Extract the [X, Y] coordinate from the center of the cell holding the provided text.  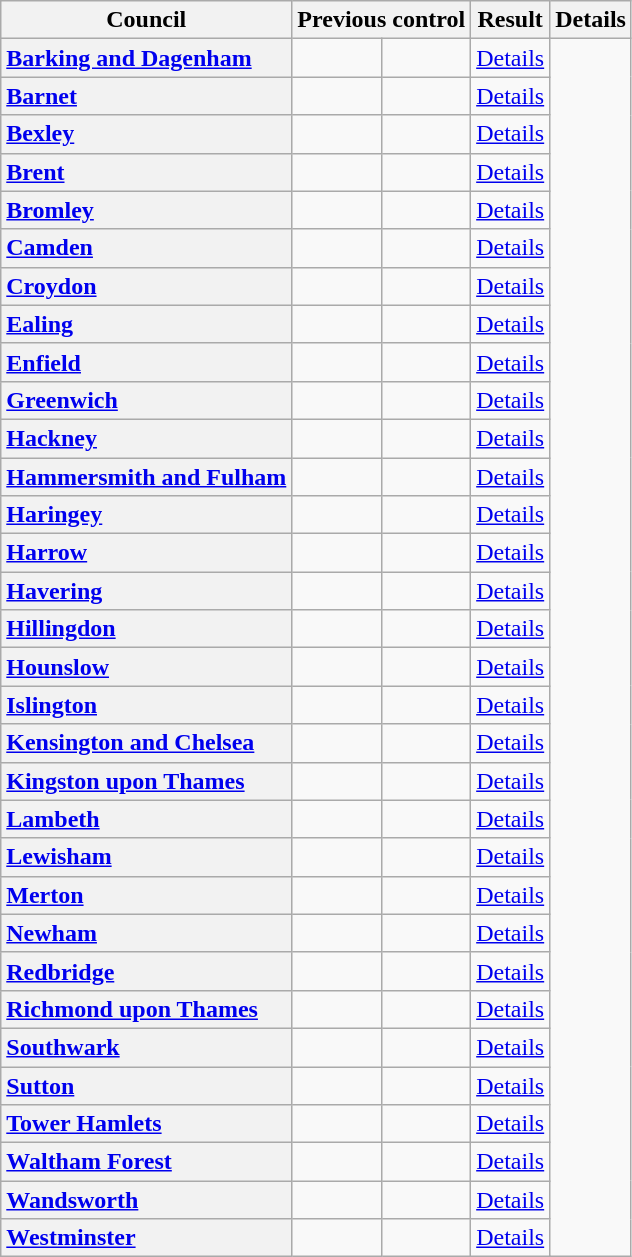
Kingston upon Thames [146, 781]
Tower Hamlets [146, 1124]
Hackney [146, 438]
Havering [146, 591]
Harrow [146, 553]
Previous control [382, 20]
Barking and Dagenham [146, 58]
Croydon [146, 286]
Southwark [146, 1047]
Ealing [146, 324]
Newham [146, 933]
Enfield [146, 362]
Merton [146, 895]
Bromley [146, 210]
Greenwich [146, 400]
Islington [146, 705]
Brent [146, 172]
Waltham Forest [146, 1162]
Barnet [146, 96]
Council [146, 20]
Richmond upon Thames [146, 1009]
Redbridge [146, 971]
Kensington and Chelsea [146, 743]
Westminster [146, 1238]
Sutton [146, 1085]
Hammersmith and Fulham [146, 477]
Lambeth [146, 819]
Result [510, 20]
Hillingdon [146, 629]
Haringey [146, 515]
Hounslow [146, 667]
Lewisham [146, 857]
Wandsworth [146, 1200]
Bexley [146, 134]
Camden [146, 248]
